Detect which cell encompasses the target text, then output its (x, y) center coordinate. 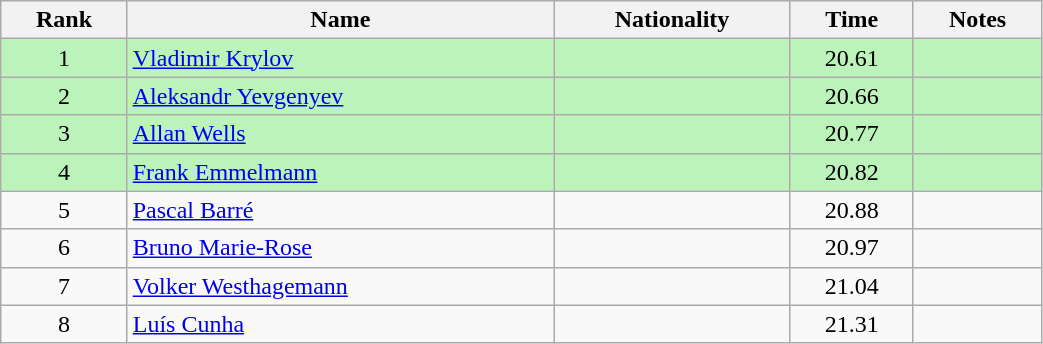
Rank (64, 20)
20.97 (852, 248)
20.66 (852, 96)
Name (340, 20)
20.82 (852, 172)
1 (64, 58)
7 (64, 286)
21.04 (852, 286)
6 (64, 248)
20.88 (852, 210)
Luís Cunha (340, 324)
20.61 (852, 58)
Nationality (672, 20)
2 (64, 96)
3 (64, 134)
Allan Wells (340, 134)
Notes (978, 20)
Aleksandr Yevgenyev (340, 96)
Bruno Marie-Rose (340, 248)
20.77 (852, 134)
5 (64, 210)
Pascal Barré (340, 210)
Volker Westhagemann (340, 286)
21.31 (852, 324)
Time (852, 20)
Vladimir Krylov (340, 58)
4 (64, 172)
Frank Emmelmann (340, 172)
8 (64, 324)
